Locate the cell with the specified text and output its (X, Y) center coordinate. 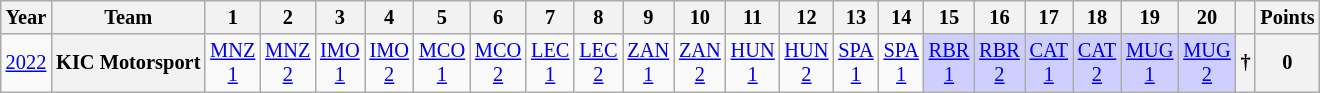
† (1246, 63)
MCO2 (498, 63)
8 (598, 17)
3 (340, 17)
13 (856, 17)
LEC1 (550, 63)
MUG1 (1150, 63)
HUN1 (753, 63)
CAT1 (1049, 63)
Year (26, 17)
Team (128, 17)
12 (807, 17)
15 (949, 17)
IMO1 (340, 63)
10 (700, 17)
Points (1287, 17)
14 (902, 17)
11 (753, 17)
2022 (26, 63)
17 (1049, 17)
7 (550, 17)
LEC2 (598, 63)
20 (1206, 17)
6 (498, 17)
RBR2 (999, 63)
0 (1287, 63)
1 (232, 17)
16 (999, 17)
9 (648, 17)
KIC Motorsport (128, 63)
MCO1 (442, 63)
4 (390, 17)
CAT2 (1097, 63)
18 (1097, 17)
MUG2 (1206, 63)
HUN2 (807, 63)
ZAN1 (648, 63)
MNZ1 (232, 63)
5 (442, 17)
19 (1150, 17)
MNZ2 (288, 63)
RBR1 (949, 63)
ZAN2 (700, 63)
2 (288, 17)
IMO2 (390, 63)
